Locate the cell with the specified text and output its [x, y] center coordinate. 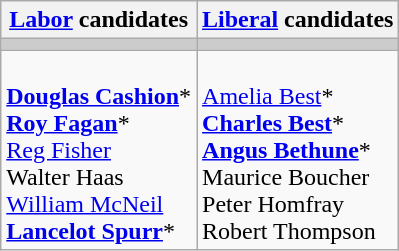
Douglas Cashion* Roy Fagan* Reg Fisher Walter Haas William McNeil Lancelot Spurr* [99, 150]
Labor candidates [99, 20]
Amelia Best* Charles Best* Angus Bethune* Maurice Boucher Peter Homfray Robert Thompson [298, 150]
Liberal candidates [298, 20]
